Capture the cell that displays the provided text and extract its (x, y) central coordinate. 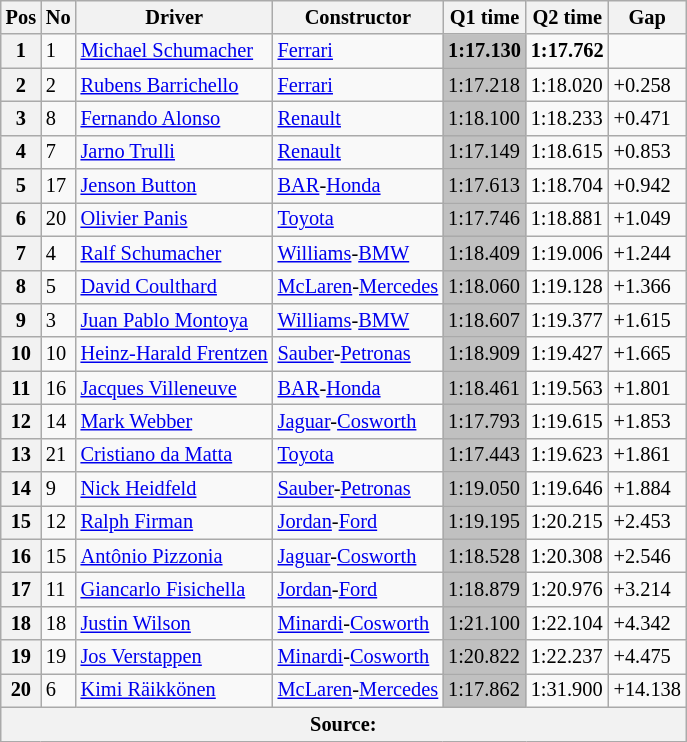
Jacques Villeneuve (174, 388)
1:22.237 (568, 657)
1:19.563 (568, 388)
+4.342 (648, 623)
13 (21, 455)
Jarno Trulli (174, 152)
+0.853 (648, 152)
1:17.746 (484, 219)
1:19.427 (568, 354)
+1.861 (648, 455)
1:21.100 (484, 623)
1:19.646 (568, 489)
David Coulthard (174, 287)
1:17.149 (484, 152)
+2.453 (648, 522)
Olivier Panis (174, 219)
1:17.793 (484, 421)
+4.475 (648, 657)
1:17.443 (484, 455)
Ralf Schumacher (174, 253)
1:17.762 (568, 51)
+0.258 (648, 85)
+1.884 (648, 489)
1:19.128 (568, 287)
Fernando Alonso (174, 118)
+1.049 (648, 219)
Jenson Button (174, 186)
+0.942 (648, 186)
1:19.006 (568, 253)
1:18.881 (568, 219)
1:18.528 (484, 556)
1:18.461 (484, 388)
1:18.100 (484, 118)
1:18.233 (568, 118)
1:18.020 (568, 85)
Heinz-Harald Frentzen (174, 354)
1:18.909 (484, 354)
1:18.409 (484, 253)
+14.138 (648, 690)
1:19.623 (568, 455)
1:22.104 (568, 623)
+0.471 (648, 118)
1:20.976 (568, 589)
Kimi Räikkönen (174, 690)
Justin Wilson (174, 623)
No (58, 17)
+1.665 (648, 354)
Q2 time (568, 17)
Ralph Firman (174, 522)
Jos Verstappen (174, 657)
1:20.308 (568, 556)
+1.853 (648, 421)
1:19.615 (568, 421)
+3.214 (648, 589)
1:17.862 (484, 690)
1:19.377 (568, 320)
1:18.607 (484, 320)
+2.546 (648, 556)
1:19.050 (484, 489)
+1.244 (648, 253)
Driver (174, 17)
Michael Schumacher (174, 51)
1:20.822 (484, 657)
Nick Heidfeld (174, 489)
+1.801 (648, 388)
1:17.130 (484, 51)
1:17.613 (484, 186)
21 (58, 455)
+1.615 (648, 320)
Q1 time (484, 17)
1:18.060 (484, 287)
1:18.615 (568, 152)
Constructor (358, 17)
Pos (21, 17)
Gap (648, 17)
Cristiano da Matta (174, 455)
1:31.900 (568, 690)
Mark Webber (174, 421)
Antônio Pizzonia (174, 556)
1:18.879 (484, 589)
1:20.215 (568, 522)
1:18.704 (568, 186)
Giancarlo Fisichella (174, 589)
Juan Pablo Montoya (174, 320)
+1.366 (648, 287)
Source: (344, 724)
Rubens Barrichello (174, 85)
1:17.218 (484, 85)
1:19.195 (484, 522)
